Scan for the cell matching the given text and deliver its [X, Y] coordinate at center. 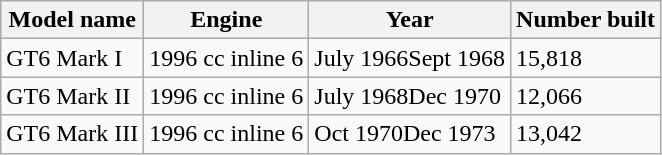
Oct 1970Dec 1973 [410, 134]
15,818 [586, 58]
Number built [586, 20]
GT6 Mark II [72, 96]
Year [410, 20]
Engine [226, 20]
GT6 Mark I [72, 58]
12,066 [586, 96]
GT6 Mark III [72, 134]
July 1966Sept 1968 [410, 58]
13,042 [586, 134]
Model name [72, 20]
July 1968Dec 1970 [410, 96]
